Locate the cell with the specified text and output its (x, y) center coordinate. 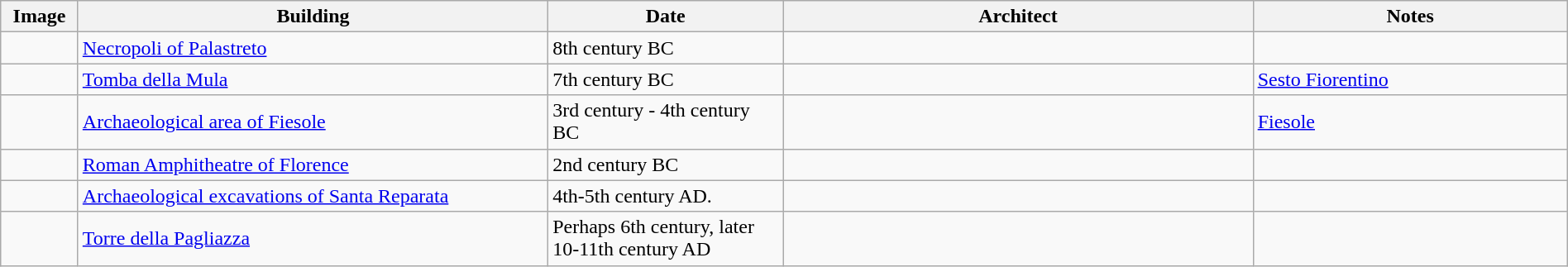
Roman Amphitheatre of Florence (313, 164)
Notes (1410, 17)
7th century BC (666, 79)
Tomba della Mula (313, 79)
Archaeological excavations of Santa Reparata (313, 196)
4th-5th century AD. (666, 196)
Date (666, 17)
Fiesole (1410, 122)
Building (313, 17)
Sesto Fiorentino (1410, 79)
Image (40, 17)
Torre della Pagliazza (313, 238)
Architect (1018, 17)
Necropoli of Palastreto (313, 48)
Archaeological area of Fiesole (313, 122)
Perhaps 6th century, later 10-11th century AD (666, 238)
8th century BC (666, 48)
2nd century BC (666, 164)
3rd century - 4th century BC (666, 122)
